Search for the cell housing the specified text and yield its (X, Y) center coordinate. 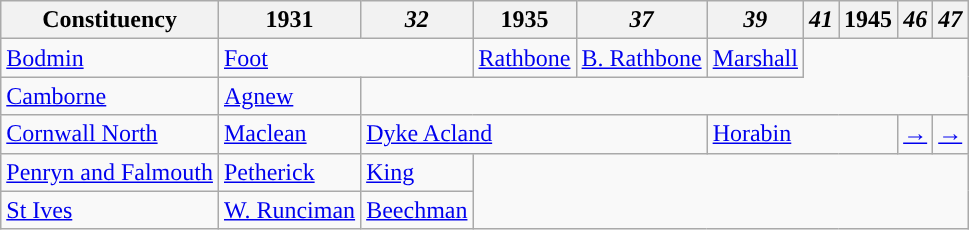
Marshall (755, 58)
St Ives (110, 210)
Agnew (289, 96)
Constituency (110, 20)
1935 (524, 20)
1945 (868, 20)
Penryn and Falmouth (110, 172)
32 (417, 20)
39 (755, 20)
Camborne (110, 96)
41 (820, 20)
Foot (346, 58)
1931 (289, 20)
46 (916, 20)
Maclean (289, 134)
Bodmin (110, 58)
Rathbone (524, 58)
37 (642, 20)
W. Runciman (289, 210)
Petherick (289, 172)
Horabin (802, 134)
Dyke Acland (534, 134)
Cornwall North (110, 134)
Beechman (417, 210)
47 (950, 20)
King (417, 172)
B. Rathbone (642, 58)
